From the cell containing the given text, extract its center point as [x, y] coordinate. 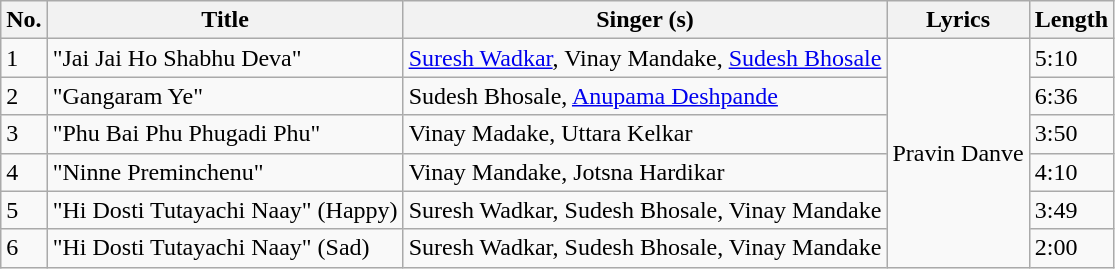
Title [225, 20]
4:10 [1071, 172]
"Hi Dosti Tutayachi Naay" (Happy) [225, 210]
Sudesh Bhosale, Anupama Deshpande [645, 96]
"Ninne Preminchenu" [225, 172]
3 [24, 134]
"Gangaram Ye" [225, 96]
2:00 [1071, 248]
3:50 [1071, 134]
6 [24, 248]
Pravin Danve [958, 153]
Vinay Mandake, Jotsna Hardikar [645, 172]
3:49 [1071, 210]
5:10 [1071, 58]
4 [24, 172]
2 [24, 96]
"Phu Bai Phu Phugadi Phu" [225, 134]
"Hi Dosti Tutayachi Naay" (Sad) [225, 248]
6:36 [1071, 96]
No. [24, 20]
Suresh Wadkar, Vinay Mandake, Sudesh Bhosale [645, 58]
5 [24, 210]
Lyrics [958, 20]
"Jai Jai Ho Shabhu Deva" [225, 58]
Length [1071, 20]
Vinay Madake, Uttara Kelkar [645, 134]
Singer (s) [645, 20]
1 [24, 58]
